Determine the [x, y] coordinate at the center of the cell enclosing the given text.  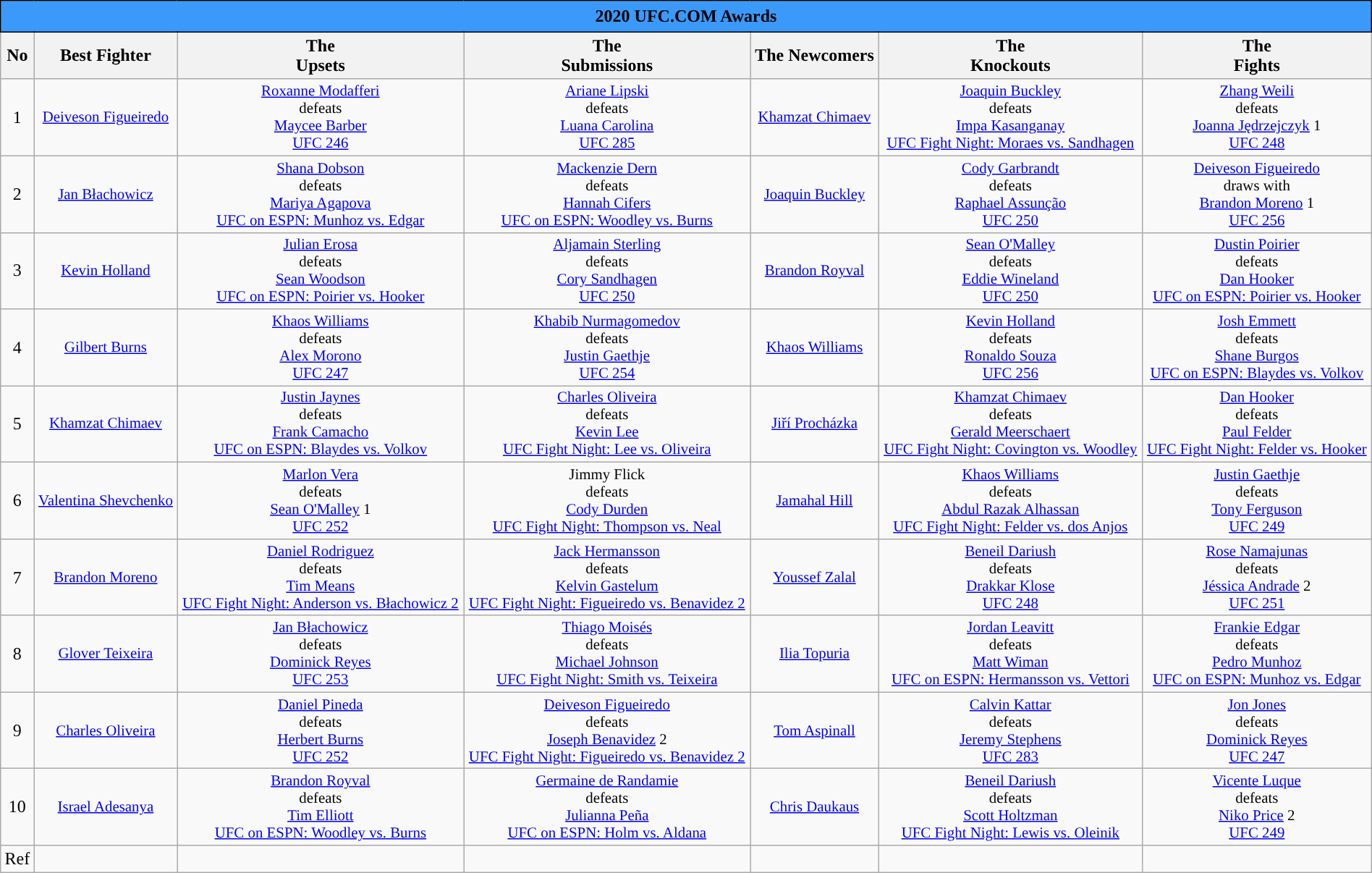
Cody Garbrandt defeats Raphael Assunção UFC 250 [1010, 194]
Charles Oliveira [106, 730]
Thiago Moisés defeats Michael Johnson UFC Fight Night: Smith vs. Teixeira [607, 654]
Jan Błachowicz defeats Dominick Reyes UFC 253 [321, 654]
Valentina Shevchenko [106, 501]
Calvin Kattar defeats Jeremy Stephens UFC 283 [1010, 730]
Israel Adesanya [106, 807]
8 [17, 654]
Daniel Pineda defeats Herbert Burns UFC 252 [321, 730]
Khaos Williams defeats Alex Morono UFC 247 [321, 347]
Jamahal Hill [815, 501]
Brandon Royval defeats Tim Elliott UFC on ESPN: Woodley vs. Burns [321, 807]
Dan Hooker defeats Paul Felder UFC Fight Night: Felder vs. Hooker [1256, 424]
Vicente Luque defeats Niko Price 2 UFC 249 [1256, 807]
Marlon Vera defeats Sean O'Malley 1 UFC 252 [321, 501]
10 [17, 807]
TheUpsets [321, 55]
Beneil Dariush defeats Scott Holtzman UFC Fight Night: Lewis vs. Oleinik [1010, 807]
Ilia Topuria [815, 654]
Rose Namajunas defeats Jéssica Andrade 2 UFC 251 [1256, 577]
Julian Erosa defeats Sean Woodson UFC on ESPN: Poirier vs. Hooker [321, 271]
Sean O'Malley defeats Eddie Wineland UFC 250 [1010, 271]
6 [17, 501]
Germaine de Randamie defeats Julianna Peña UFC on ESPN: Holm vs. Aldana [607, 807]
The Newcomers [815, 55]
Tom Aspinall [815, 730]
Jordan Leavitt defeats Matt Wiman UFC on ESPN: Hermansson vs. Vettori [1010, 654]
Khaos Williams defeats Abdul Razak Alhassan UFC Fight Night: Felder vs. dos Anjos [1010, 501]
Jimmy Flick defeats Cody Durden UFC Fight Night: Thompson vs. Neal [607, 501]
Deiveson Figueiredo defeats Joseph Benavidez 2 UFC Fight Night: Figueiredo vs. Benavidez 2 [607, 730]
Justin Gaethje defeats Tony Ferguson UFC 249 [1256, 501]
Brandon Royval [815, 271]
Daniel Rodriguez defeats Tim Means UFC Fight Night: Anderson vs. Błachowicz 2 [321, 577]
2020 UFC.COM Awards [686, 17]
TheSubmissions [607, 55]
Dustin Poirier defeats Dan Hooker UFC on ESPN: Poirier vs. Hooker [1256, 271]
Joaquin Buckley [815, 194]
3 [17, 271]
4 [17, 347]
Roxanne Modafferi defeats Maycee Barber UFC 246 [321, 117]
2 [17, 194]
Gilbert Burns [106, 347]
Beneil Dariush defeats Drakkar Klose UFC 248 [1010, 577]
1 [17, 117]
Deiveson Figueiredo [106, 117]
Shana Dobson defeats Mariya Agapova UFC on ESPN: Munhoz vs. Edgar [321, 194]
Josh Emmett defeats Shane Burgos UFC on ESPN: Blaydes vs. Volkov [1256, 347]
Zhang Weili defeats Joanna Jędrzejczyk 1 UFC 248 [1256, 117]
Khaos Williams [815, 347]
7 [17, 577]
Khabib Nurmagomedov defeats Justin Gaethje UFC 254 [607, 347]
Kevin Holland [106, 271]
Youssef Zalal [815, 577]
Frankie Edgar defeats Pedro Munhoz UFC on ESPN: Munhoz vs. Edgar [1256, 654]
Joaquin Buckley defeats Impa Kasanganay UFC Fight Night: Moraes vs. Sandhagen [1010, 117]
Brandon Moreno [106, 577]
Kevin Holland defeats Ronaldo Souza UFC 256 [1010, 347]
Jiří Procházka [815, 424]
TheFights [1256, 55]
Justin Jaynes defeats Frank Camacho UFC on ESPN: Blaydes vs. Volkov [321, 424]
TheKnockouts [1010, 55]
Glover Teixeira [106, 654]
Ariane Lipski defeats Luana Carolina UFC 285 [607, 117]
Ref [17, 859]
5 [17, 424]
Charles Oliveira defeats Kevin Lee UFC Fight Night: Lee vs. Oliveira [607, 424]
9 [17, 730]
No [17, 55]
Best Fighter [106, 55]
Jan Błachowicz [106, 194]
Deiveson Figueiredo draws with Brandon Moreno 1 UFC 256 [1256, 194]
Aljamain Sterling defeats Cory Sandhagen UFC 250 [607, 271]
Jon Jones defeats Dominick Reyes UFC 247 [1256, 730]
Jack Hermansson defeats Kelvin Gastelum UFC Fight Night: Figueiredo vs. Benavidez 2 [607, 577]
Chris Daukaus [815, 807]
Khamzat Chimaev defeats Gerald Meerschaert UFC Fight Night: Covington vs. Woodley [1010, 424]
Mackenzie Dern defeats Hannah Cifers UFC on ESPN: Woodley vs. Burns [607, 194]
